Return the [x, y] coordinate for the center point of the cell that contains the specified text.  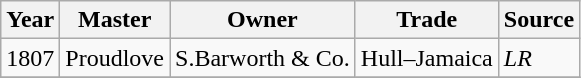
1807 [30, 58]
Owner [263, 20]
Source [538, 20]
LR [538, 58]
Hull–Jamaica [426, 58]
Proudlove [115, 58]
Year [30, 20]
S.Barworth & Co. [263, 58]
Master [115, 20]
Trade [426, 20]
